Pinpoint the cell where the given text exists, returning its [x, y] midpoint coordinate. 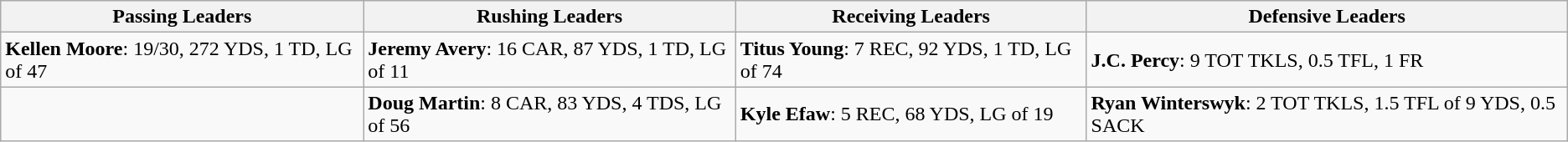
Defensive Leaders [1327, 17]
Passing Leaders [183, 17]
Titus Young: 7 REC, 92 YDS, 1 TD, LG of 74 [911, 60]
Doug Martin: 8 CAR, 83 YDS, 4 TDS, LG of 56 [549, 114]
Ryan Winterswyk: 2 TOT TKLS, 1.5 TFL of 9 YDS, 0.5 SACK [1327, 114]
Jeremy Avery: 16 CAR, 87 YDS, 1 TD, LG of 11 [549, 60]
Receiving Leaders [911, 17]
Kyle Efaw: 5 REC, 68 YDS, LG of 19 [911, 114]
Rushing Leaders [549, 17]
Kellen Moore: 19/30, 272 YDS, 1 TD, LG of 47 [183, 60]
J.C. Percy: 9 TOT TKLS, 0.5 TFL, 1 FR [1327, 60]
